Output the [X, Y] coordinate of the center of the cell containing the given text.  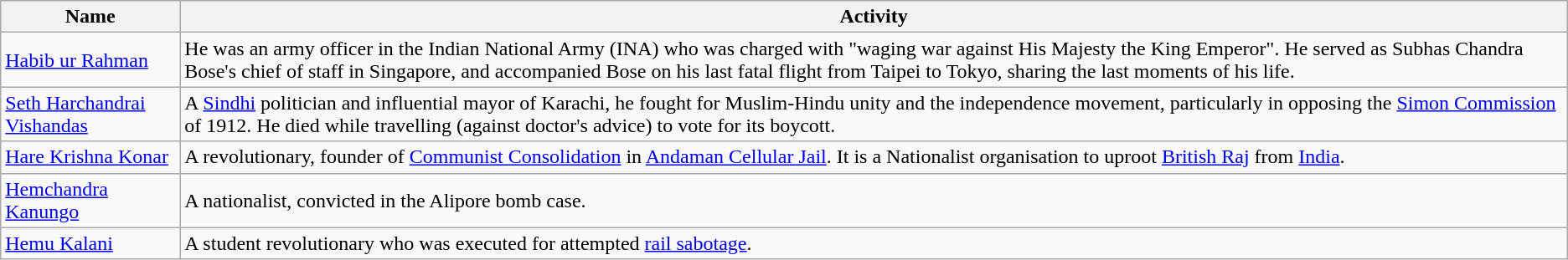
A student revolutionary who was executed for attempted rail sabotage. [874, 243]
A revolutionary, founder of Communist Consolidation in Andaman Cellular Jail. It is a Nationalist organisation to uproot British Raj from India. [874, 157]
Hemchandra Kanungo [90, 201]
Habib ur Rahman [90, 60]
Name [90, 17]
Seth Harchandrai Vishandas [90, 114]
Activity [874, 17]
Hemu Kalani [90, 243]
Hare Krishna Konar [90, 157]
A nationalist, convicted in the Alipore bomb case. [874, 201]
